Search for the cell housing the specified text and yield its [X, Y] center coordinate. 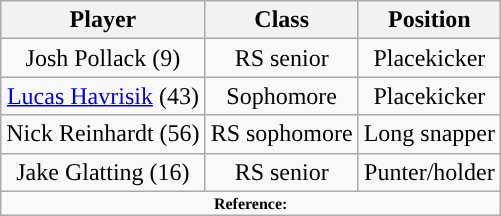
Lucas Havrisik (43) [103, 96]
Josh Pollack (9) [103, 58]
Long snapper [429, 134]
Position [429, 20]
Sophomore [282, 96]
Reference: [251, 203]
Player [103, 20]
Punter/holder [429, 172]
Jake Glatting (16) [103, 172]
Nick Reinhardt (56) [103, 134]
RS sophomore [282, 134]
Class [282, 20]
